Detect which cell encompasses the target text, then output its [X, Y] center coordinate. 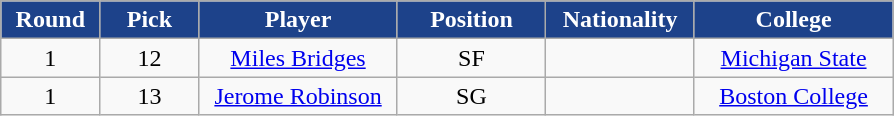
Pick [150, 20]
Round [50, 20]
Jerome Robinson [298, 96]
Position [472, 20]
SG [472, 96]
Michigan State [793, 58]
Nationality [620, 20]
Miles Bridges [298, 58]
SF [472, 58]
12 [150, 58]
13 [150, 96]
College [793, 20]
Player [298, 20]
Boston College [793, 96]
